Search for the cell housing the specified text and yield its [x, y] center coordinate. 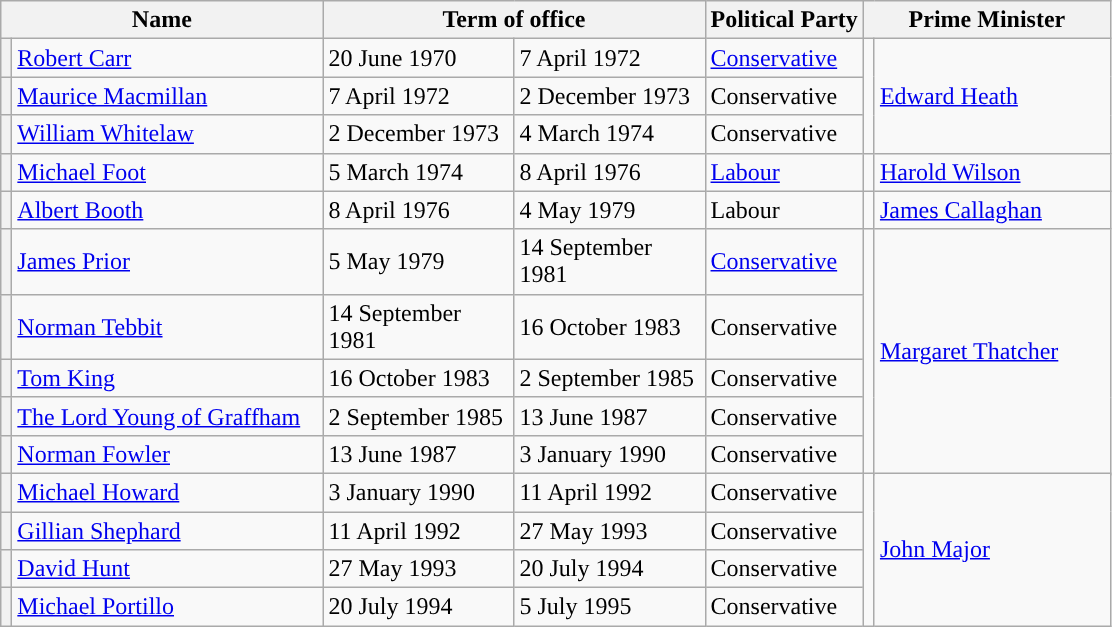
5 July 1995 [610, 607]
The Lord Young of Graffham [168, 416]
James Prior [168, 262]
Prime Minister [986, 20]
William Whitelaw [168, 134]
Harold Wilson [992, 172]
Margaret Thatcher [992, 351]
Maurice Macmillan [168, 96]
Name [162, 20]
Edward Heath [992, 96]
David Hunt [168, 569]
Michael Portillo [168, 607]
Gillian Shephard [168, 531]
John Major [992, 549]
5 March 1974 [418, 172]
Political Party [784, 20]
James Callaghan [992, 210]
Norman Fowler [168, 454]
Norman Tebbit [168, 326]
Tom King [168, 378]
Robert Carr [168, 58]
Michael Howard [168, 492]
Term of office [514, 20]
5 May 1979 [418, 262]
20 June 1970 [418, 58]
Albert Booth [168, 210]
Michael Foot [168, 172]
4 May 1979 [610, 210]
4 March 1974 [610, 134]
